For the text-containing cell, return its midpoint in (x, y) coordinate format. 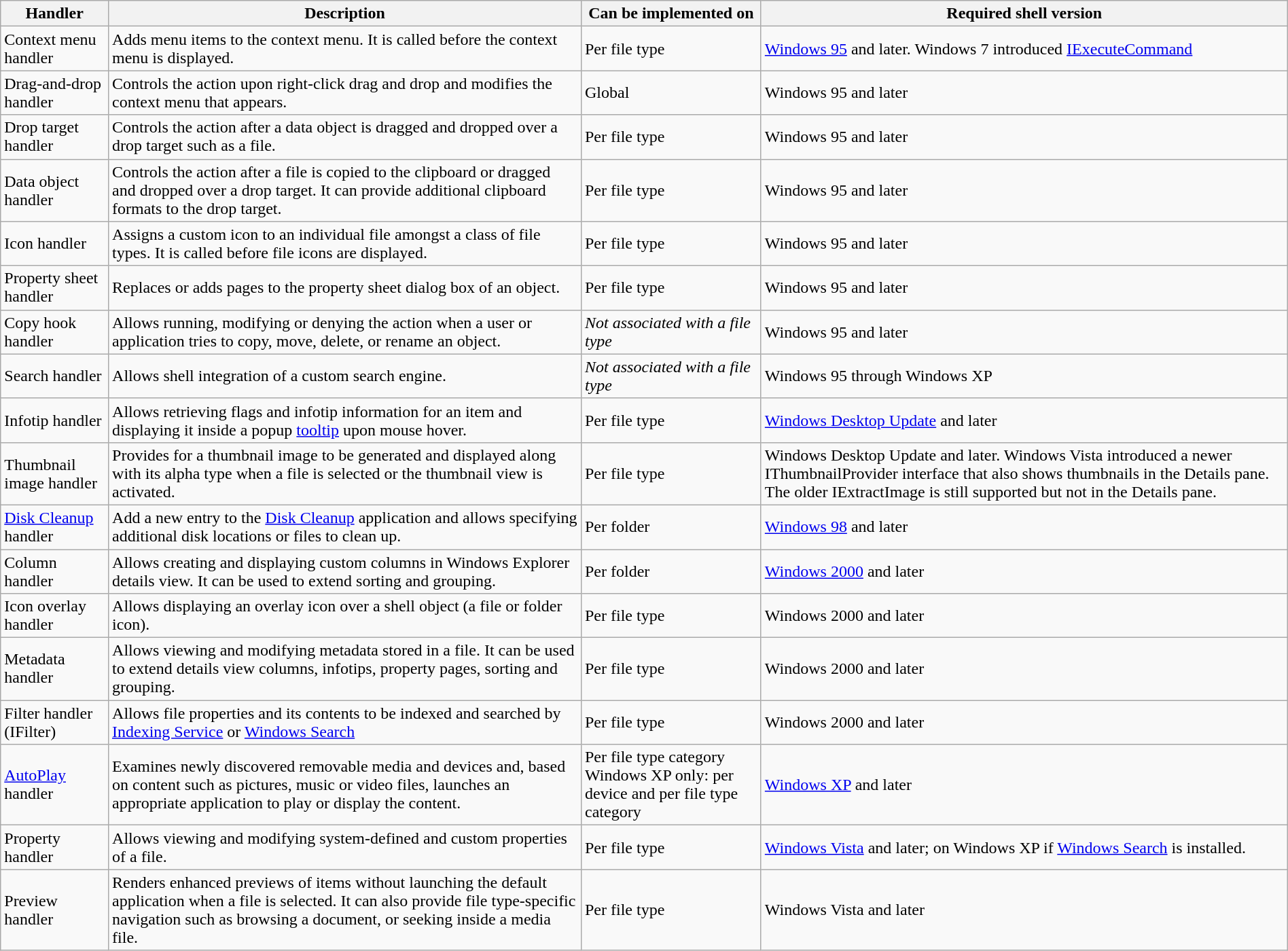
Icon handler (54, 243)
Controls the action after a data object is dragged and dropped over a drop target such as a file. (345, 137)
Windows 95 through Windows XP (1024, 376)
Replaces or adds pages to the property sheet dialog box of an object. (345, 288)
Controls the action upon right-click drag and drop and modifies the context menu that appears. (345, 92)
Windows XP and later (1024, 785)
Allows displaying an overlay icon over a shell object (a file or folder icon). (345, 615)
Allows creating and displaying custom columns in Windows Explorer details view. It can be used to extend sorting and grouping. (345, 571)
Allows file properties and its contents to be indexed and searched by Indexing Service or Windows Search (345, 723)
Infotip handler (54, 420)
Allows running, modifying or denying the action when a user or application tries to copy, move, delete, or rename an object. (345, 331)
AutoPlay handler (54, 785)
Windows 95 and later. Windows 7 introduced IExecuteCommand (1024, 49)
Filter handler (IFilter) (54, 723)
Copy hook handler (54, 331)
Thumbnail image handler (54, 473)
Allows viewing and modifying system-defined and custom properties of a file. (345, 848)
Adds menu items to the context menu. It is called before the context menu is displayed. (345, 49)
Add a new entry to the Disk Cleanup application and allows specifying additional disk locations or files to clean up. (345, 527)
Search handler (54, 376)
Windows 98 and later (1024, 527)
Icon overlay handler (54, 615)
Provides for a thumbnail image to be generated and displayed along with its alpha type when a file is selected or the thumbnail view is activated. (345, 473)
Assigns a custom icon to an individual file amongst a class of file types. It is called before file icons are displayed. (345, 243)
Description (345, 14)
Windows Vista and later (1024, 910)
Property handler (54, 848)
Allows retrieving flags and infotip information for an item and displaying it inside a popup tooltip upon mouse hover. (345, 420)
Column handler (54, 571)
Preview handler (54, 910)
Metadata handler (54, 669)
Windows Desktop Update and later (1024, 420)
Global (671, 92)
Per file type categoryWindows XP only: per device and per file type category (671, 785)
Required shell version (1024, 14)
Context menu handler (54, 49)
Data object handler (54, 190)
Property sheet handler (54, 288)
Can be implemented on (671, 14)
Handler (54, 14)
Allows shell integration of a custom search engine. (345, 376)
Windows Vista and later; on Windows XP if Windows Search is installed. (1024, 848)
Drag-and-drop handler (54, 92)
Drop target handler (54, 137)
Disk Cleanup handler (54, 527)
